Detect which cell encompasses the target text, then output its (x, y) center coordinate. 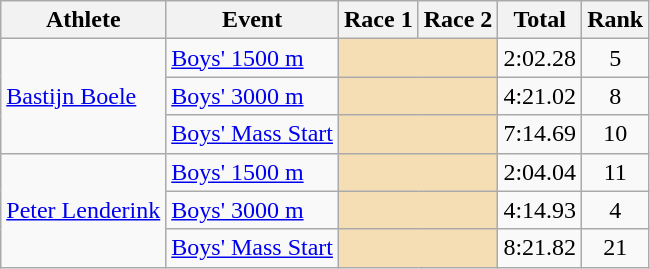
Race 2 (458, 20)
11 (616, 172)
4:21.02 (540, 96)
8:21.82 (540, 248)
Bastijn Boele (84, 96)
Athlete (84, 20)
10 (616, 134)
8 (616, 96)
2:04.04 (540, 172)
Peter Lenderink (84, 210)
2:02.28 (540, 58)
Event (252, 20)
4 (616, 210)
Total (540, 20)
5 (616, 58)
Race 1 (378, 20)
4:14.93 (540, 210)
21 (616, 248)
7:14.69 (540, 134)
Rank (616, 20)
